Return the (X, Y) coordinate for the center point of the cell that contains the specified text.  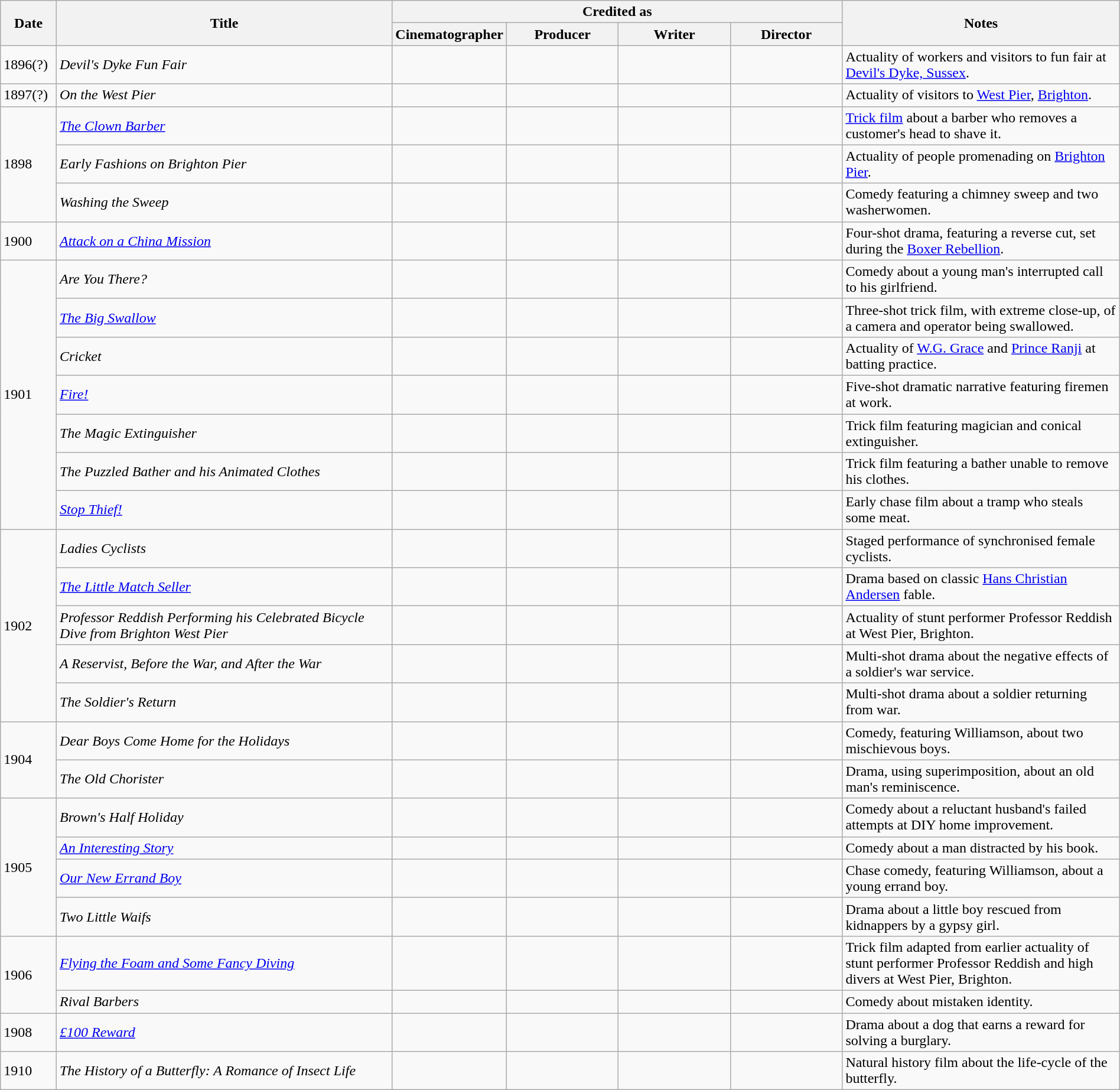
Writer (675, 34)
Drama about a little boy rescued from kidnappers by a gypsy girl. (981, 917)
Three-shot trick film, with extreme close-up, of a camera and operator being swallowed. (981, 318)
Chase comedy, featuring Williamson, about a young errand boy. (981, 878)
The Soldier's Return (224, 702)
Actuality of workers and visitors to fun fair at Devil's Dyke, Sussex. (981, 65)
Natural history film about the life-cycle of the butterfly. (981, 1071)
Are You There? (224, 279)
1908 (28, 1032)
Professor Reddish Performing his Celebrated Bicycle Dive from Brighton West Pier (224, 625)
Early Fashions on Brighton Pier (224, 164)
Comedy about a reluctant husband's failed attempts at DIY home improvement. (981, 818)
The Clown Barber (224, 125)
Drama based on classic Hans Christian Andersen fable. (981, 587)
1900 (28, 241)
Date (28, 23)
Trick film about a barber who removes a customer's head to shave it. (981, 125)
1906 (28, 974)
The Little Match Seller (224, 587)
Rival Barbers (224, 1001)
Comedy, featuring Williamson, about two mischievous boys. (981, 741)
Washing the Sweep (224, 202)
Devil's Dyke Fun Fair (224, 65)
Comedy featuring a chimney sweep and two washerwomen. (981, 202)
Staged performance of synchronised female cyclists. (981, 548)
The Old Chorister (224, 779)
1910 (28, 1071)
Comedy about a man distracted by his book. (981, 848)
Producer (562, 34)
Cinematographer (450, 34)
Trick film featuring magician and conical extinguisher. (981, 432)
1896(?) (28, 65)
Our New Errand Boy (224, 878)
Stop Thief! (224, 510)
Two Little Waifs (224, 917)
The Puzzled Bather and his Animated Clothes (224, 471)
£100 Reward (224, 1032)
Flying the Foam and Some Fancy Diving (224, 963)
Cricket (224, 356)
Actuality of stunt performer Professor Reddish at West Pier, Brighton. (981, 625)
Multi-shot drama about a soldier returning from war. (981, 702)
Actuality of people promenading on Brighton Pier. (981, 164)
Brown's Half Holiday (224, 818)
1904 (28, 760)
A Reservist, Before the War, and After the War (224, 664)
On the West Pier (224, 95)
Fire! (224, 395)
1902 (28, 625)
Comedy about a young man's interrupted call to his girlfriend. (981, 279)
1905 (28, 867)
An Interesting Story (224, 848)
Early chase film about a tramp who steals some meat. (981, 510)
Four-shot drama, featuring a reverse cut, set during the Boxer Rebellion. (981, 241)
Attack on a China Mission (224, 241)
Director (786, 34)
Actuality of visitors to West Pier, Brighton. (981, 95)
Title (224, 23)
Notes (981, 23)
1901 (28, 395)
Drama, using superimposition, about an old man's reminiscence. (981, 779)
The Big Swallow (224, 318)
Credited as (617, 12)
The History of a Butterfly: A Romance of Insect Life (224, 1071)
1898 (28, 164)
Ladies Cyclists (224, 548)
The Magic Extinguisher (224, 432)
Actuality of W.G. Grace and Prince Ranji at batting practice. (981, 356)
Trick film featuring a bather unable to remove his clothes. (981, 471)
1897(?) (28, 95)
Comedy about mistaken identity. (981, 1001)
Dear Boys Come Home for the Holidays (224, 741)
Five-shot dramatic narrative featuring firemen at work. (981, 395)
Trick film adapted from earlier actuality of stunt performer Professor Reddish and high divers at West Pier, Brighton. (981, 963)
Drama about a dog that earns a reward for solving a burglary. (981, 1032)
Multi-shot drama about the negative effects of a soldier's war service. (981, 664)
